Return (x, y) of the center of cell containing provided text 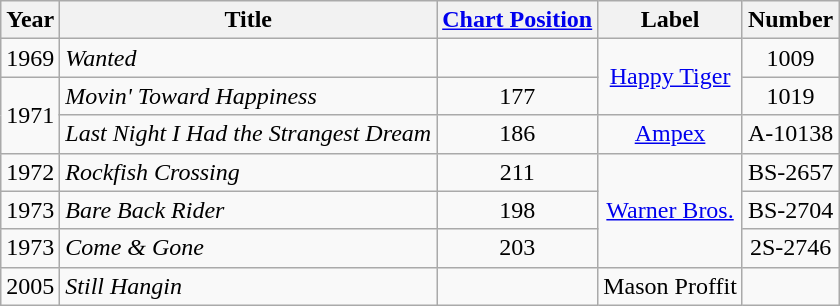
1019 (790, 96)
Come & Gone (248, 248)
1971 (30, 115)
Number (790, 20)
1972 (30, 172)
2S-2746 (790, 248)
Last Night I Had the Strangest Dream (248, 134)
203 (518, 248)
Still Hangin (248, 286)
1009 (790, 58)
Chart Position (518, 20)
211 (518, 172)
Ampex (670, 134)
Wanted (248, 58)
Happy Tiger (670, 77)
A-10138 (790, 134)
Title (248, 20)
177 (518, 96)
198 (518, 210)
1969 (30, 58)
BS-2704 (790, 210)
Movin' Toward Happiness (248, 96)
186 (518, 134)
Mason Proffit (670, 286)
Warner Bros. (670, 210)
Rockfish Crossing (248, 172)
2005 (30, 286)
Year (30, 20)
Label (670, 20)
Bare Back Rider (248, 210)
BS-2657 (790, 172)
